Extract the (x, y) coordinate from the center of the cell holding the provided text.  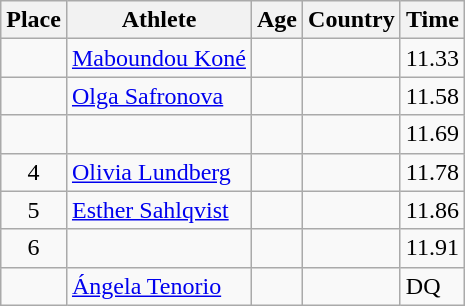
Place (34, 20)
11.91 (432, 248)
Athlete (158, 20)
11.33 (432, 58)
Time (432, 20)
5 (34, 210)
11.78 (432, 172)
DQ (432, 286)
11.86 (432, 210)
Esther Sahlqvist (158, 210)
11.58 (432, 96)
6 (34, 248)
Olivia Lundberg (158, 172)
11.69 (432, 134)
Age (276, 20)
4 (34, 172)
Olga Safronova (158, 96)
Country (352, 20)
Ángela Tenorio (158, 286)
Maboundou Koné (158, 58)
